Output the [X, Y] coordinate of the center of the cell containing the given text.  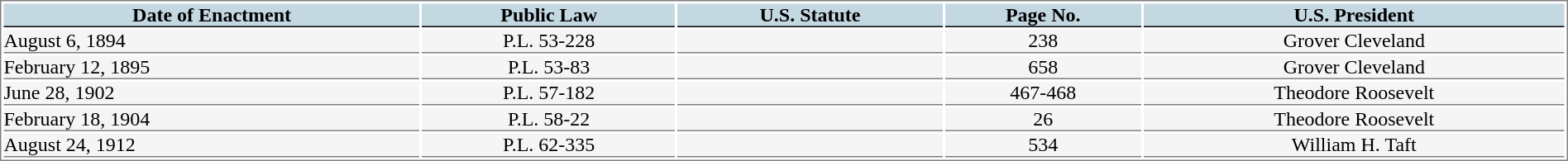
P.L. 58-22 [549, 119]
P.L. 53-228 [549, 41]
August 6, 1894 [212, 41]
467-468 [1043, 93]
U.S. Statute [810, 15]
P.L. 62-335 [549, 145]
P.L. 57-182 [549, 93]
534 [1043, 145]
26 [1043, 119]
238 [1043, 41]
William H. Taft [1354, 145]
August 24, 1912 [212, 145]
February 12, 1895 [212, 68]
Date of Enactment [212, 15]
Page No. [1043, 15]
U.S. President [1354, 15]
P.L. 53-83 [549, 68]
June 28, 1902 [212, 93]
Public Law [549, 15]
658 [1043, 68]
February 18, 1904 [212, 119]
